Detect which cell encompasses the target text, then output its (X, Y) center coordinate. 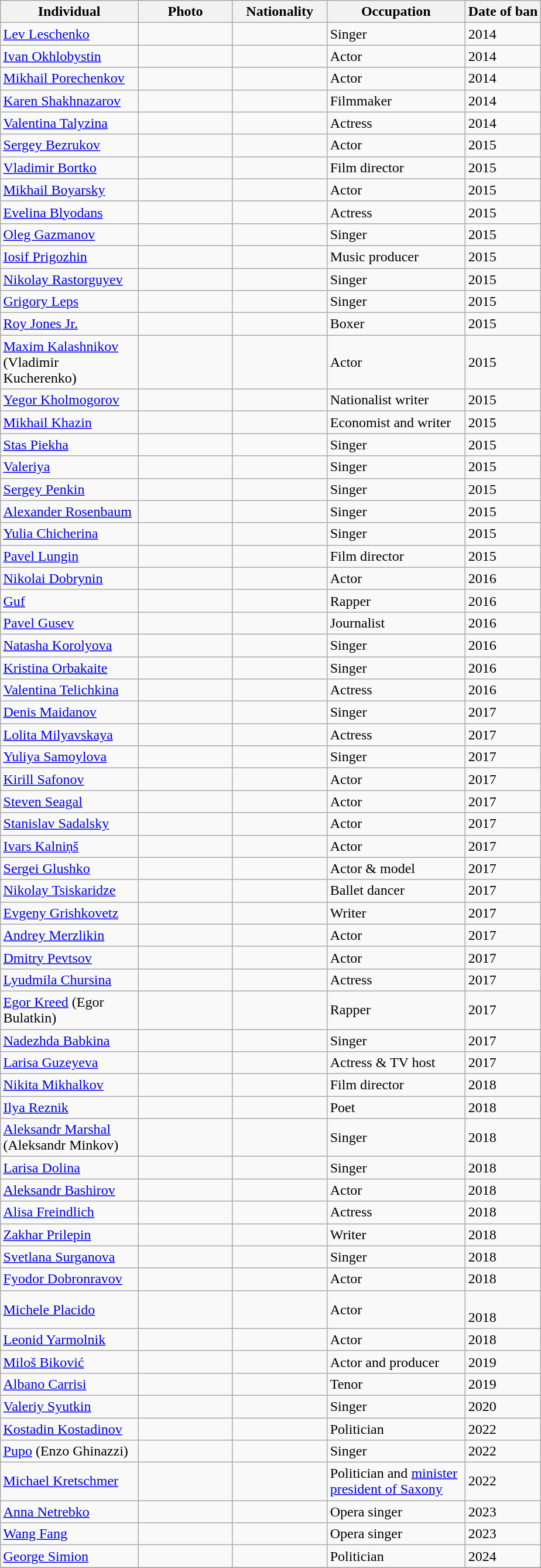
Natasha Korolyova (69, 645)
Nikolay Rastorguyev (69, 279)
Alexander Rosenbaum (69, 512)
Occupation (396, 12)
Lyudmila Chursina (69, 980)
Nationalist writer (396, 400)
Andrey Merzlikin (69, 935)
Michele Placido (69, 1309)
Grigory Leps (69, 302)
Mikhail Khazin (69, 422)
Stas Piekha (69, 445)
Albano Carrisi (69, 1384)
Music producer (396, 257)
Yegor Kholmogorov (69, 400)
Guf (69, 601)
Pupo (Enzo Ghinazzi) (69, 1451)
Maxim Kalashnikov (Vladimir Kucherenko) (69, 362)
Nikolai Dobrynin (69, 578)
Evelina Blyodans (69, 212)
Ivars Kalniņš (69, 846)
Aleksandr Bashirov (69, 1190)
Alisa Freindlich (69, 1212)
Ilya Reznik (69, 1107)
Karen Shakhnazarov (69, 101)
Tenor (396, 1384)
Evgeny Grishkovetz (69, 913)
Individual (69, 12)
Kristina Orbakaite (69, 667)
Iosif Prigozhin (69, 257)
Nikita Mikhalkov (69, 1085)
Stanislav Sadalsky (69, 824)
Oleg Gazmanov (69, 234)
Kirill Safonov (69, 779)
Yulia Chicherina (69, 534)
Svetlana Surganova (69, 1257)
Mikhail Porechenkov (69, 79)
Kostadin Kostadinov (69, 1429)
Steven Seagal (69, 802)
Politician and minister president of Saxony (396, 1481)
Michael Kretschmer (69, 1481)
Sergei Glushko (69, 868)
Actor & model (396, 868)
Zakhar Prilepin (69, 1235)
2020 (503, 1406)
Sergey Bezrukov (69, 145)
Ivan Okhlobystin (69, 56)
Actor and producer (396, 1362)
Nikolay Tsiskaridze (69, 891)
Nadezhda Babkina (69, 1040)
Fyodor Dobronravov (69, 1279)
Valeriya (69, 467)
2024 (503, 1556)
Anna Netrebko (69, 1512)
Lev Leschenko (69, 34)
Mikhail Boyarsky (69, 190)
Journalist (396, 623)
Pavel Gusev (69, 623)
Ballet dancer (396, 891)
Actress & TV host (396, 1063)
Pavel Lungin (69, 556)
Denis Maidanov (69, 713)
Valentina Telichkina (69, 690)
Miloš Biković (69, 1362)
Larisa Dolina (69, 1168)
Sergey Penkin (69, 489)
Aleksandr Marshal (Aleksandr Minkov) (69, 1138)
Photo (185, 12)
Lolita Milyavskaya (69, 735)
Valentina Talyzina (69, 123)
Date of ban (503, 12)
Larisa Guzeyeva (69, 1063)
Yuliya Samoylova (69, 757)
Roy Jones Jr. (69, 324)
Nationality (280, 12)
Vladimir Bortko (69, 168)
Dmitry Pevtsov (69, 957)
Poet (396, 1107)
Wang Fang (69, 1534)
George Simion (69, 1556)
Economist and writer (396, 422)
Leonid Yarmolnik (69, 1339)
Filmmaker (396, 101)
Egor Kreed (Egor Bulatkin) (69, 1010)
Valeriy Syutkin (69, 1406)
Boxer (396, 324)
